Search for the cell housing the specified text and yield its [X, Y] center coordinate. 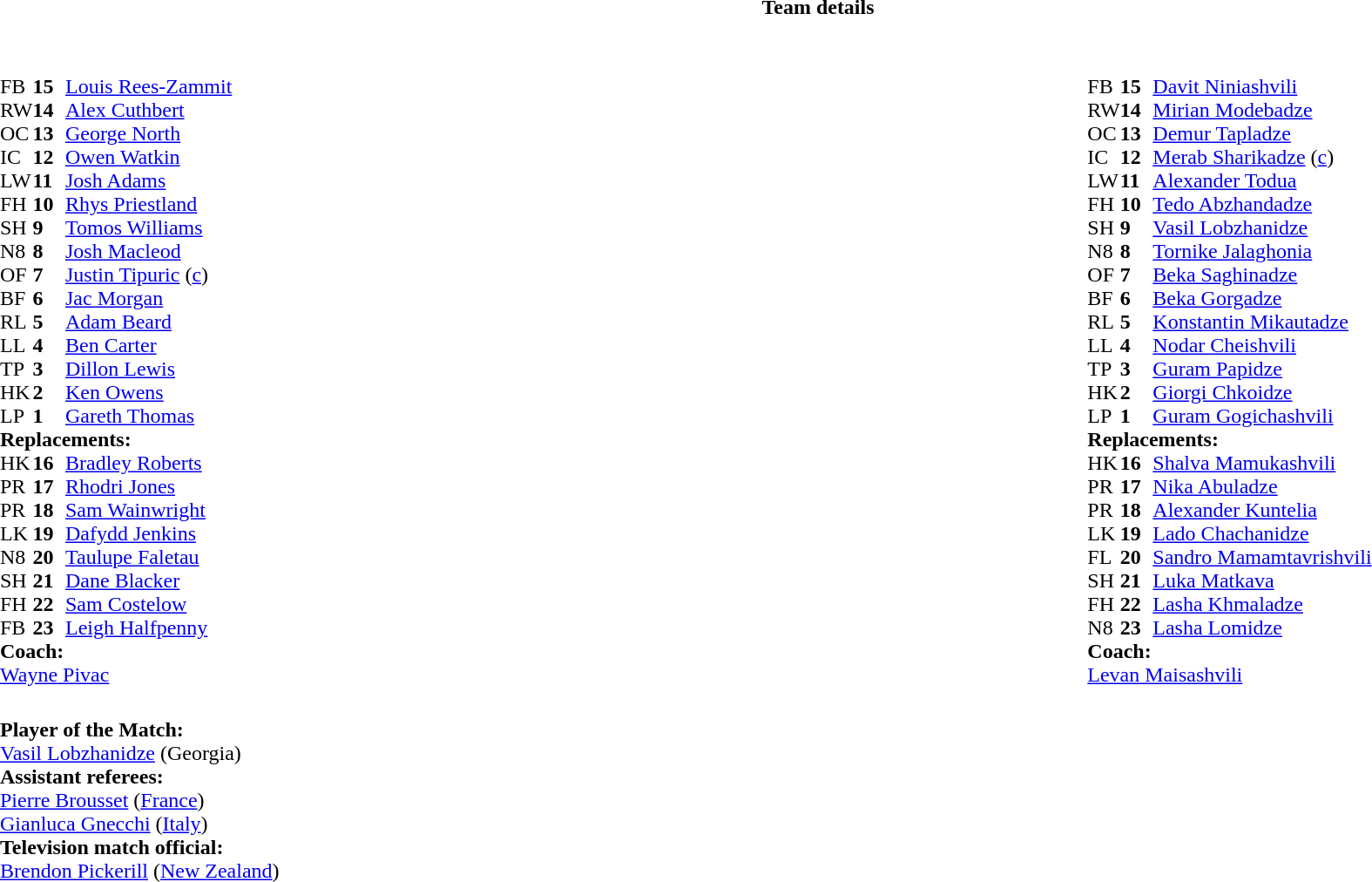
Adam Beard [148, 322]
Ken Owens [148, 392]
Tomos Williams [148, 228]
Levan Maisashvili [1229, 675]
Gareth Thomas [148, 417]
Mirian Modebadze [1261, 110]
Sam Wainwright [148, 511]
Vasil Lobzhanidze [1261, 228]
Beka Gorgadze [1261, 298]
Demur Tapladze [1261, 134]
Alex Cuthbert [148, 110]
Leigh Halfpenny [148, 628]
Merab Sharikadze (c) [1261, 157]
Konstantin Mikautadze [1261, 322]
Taulupe Faletau [148, 558]
Shalva Mamukashvili [1261, 464]
Nodar Cheishvili [1261, 345]
Louis Rees-Zammit [148, 87]
Justin Tipuric (c) [148, 275]
Tornike Jalaghonia [1261, 251]
Luka Matkava [1261, 580]
Alexander Kuntelia [1261, 511]
Dillon Lewis [148, 370]
Rhodri Jones [148, 486]
Dane Blacker [148, 580]
Wayne Pivac [116, 675]
Josh Adams [148, 181]
Sandro Mamamtavrishvili [1261, 558]
Davit Niniashvili [1261, 87]
Sam Costelow [148, 605]
Guram Gogichashvili [1261, 417]
Giorgi Chkoidze [1261, 392]
Lado Chachanidze [1261, 533]
Bradley Roberts [148, 464]
FL [1104, 558]
Nika Abuladze [1261, 486]
Owen Watkin [148, 157]
Josh Macleod [148, 251]
Tedo Abzhandadze [1261, 204]
Lasha Khmaladze [1261, 605]
Jac Morgan [148, 298]
Rhys Priestland [148, 204]
George North [148, 134]
Lasha Lomidze [1261, 628]
Guram Papidze [1261, 370]
Alexander Todua [1261, 181]
Beka Saghinadze [1261, 275]
Dafydd Jenkins [148, 533]
Ben Carter [148, 345]
